Output the [X, Y] coordinate of the center of the cell containing the given text.  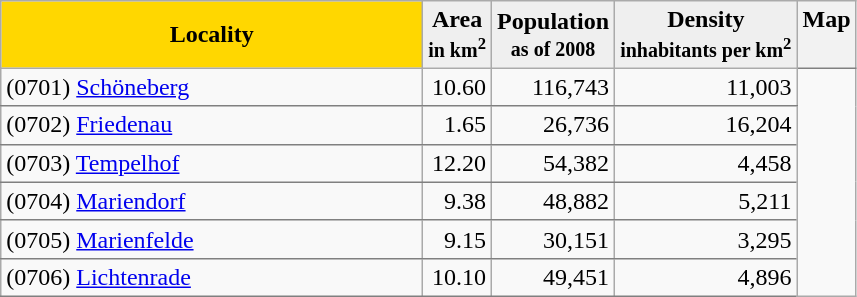
4,896 [706, 277]
(0702) Friedenau [212, 125]
Density inhabitants per km2 [706, 34]
10.10 [458, 277]
(0701) Schöneberg [212, 87]
(0704) Mariendorf [212, 201]
16,204 [706, 125]
30,151 [554, 239]
48,882 [554, 201]
Area in km2 [458, 34]
(0703) Tempelhof [212, 163]
26,736 [554, 125]
Locality [212, 34]
49,451 [554, 277]
3,295 [706, 239]
9.15 [458, 239]
(0706) Lichtenrade [212, 277]
116,743 [554, 87]
5,211 [706, 201]
10.60 [458, 87]
9.38 [458, 201]
12.20 [458, 163]
11,003 [706, 87]
Population as of 2008 [554, 34]
54,382 [554, 163]
4,458 [706, 163]
(0705) Marienfelde [212, 239]
Map [826, 34]
1.65 [458, 125]
